Scan for the cell matching the given text and deliver its (X, Y) coordinate at center. 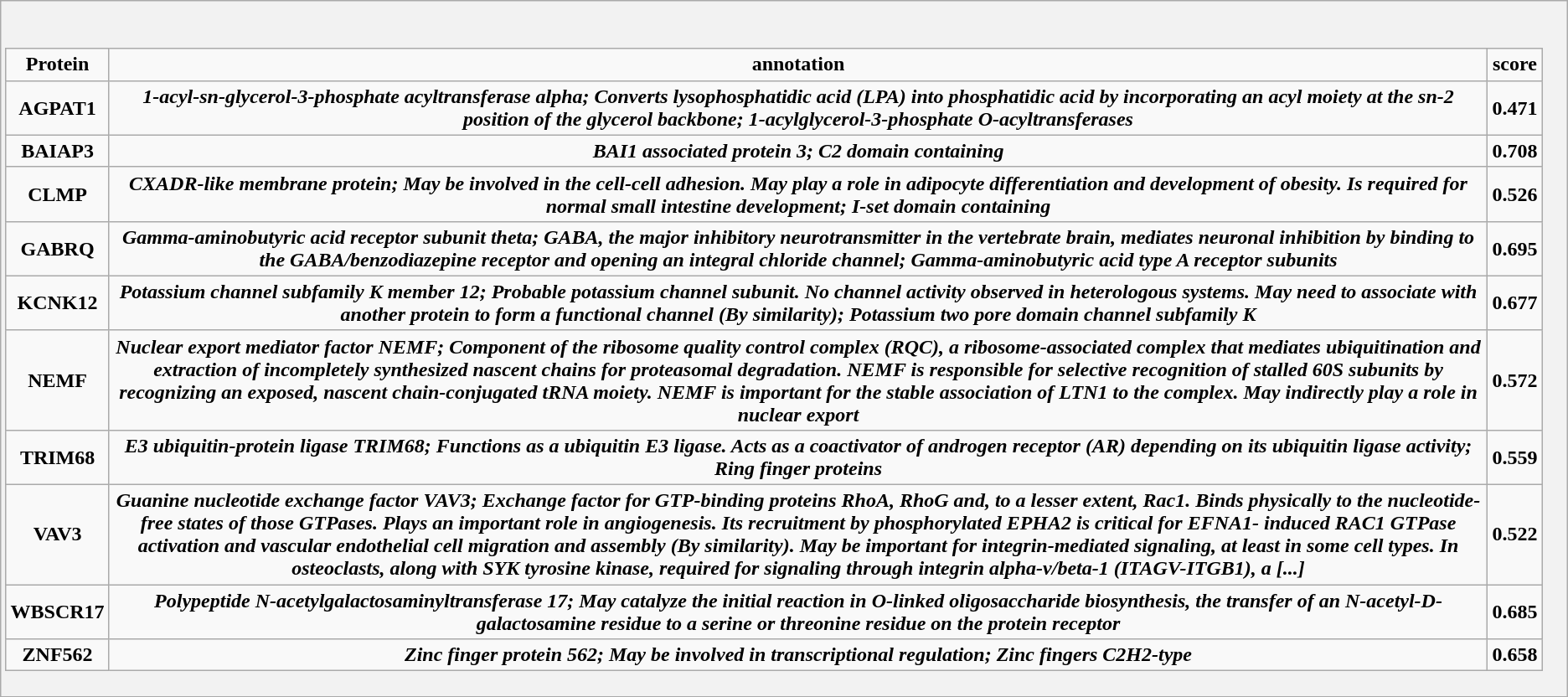
NEMF (57, 380)
ZNF562 (57, 655)
TRIM68 (57, 457)
GABRQ (57, 248)
BAIAP3 (57, 151)
0.572 (1514, 380)
0.559 (1514, 457)
0.695 (1514, 248)
0.677 (1514, 303)
0.658 (1514, 655)
Zinc finger protein 562; May be involved in transcriptional regulation; Zinc fingers C2H2-type (798, 655)
score (1514, 65)
0.708 (1514, 151)
AGPAT1 (57, 107)
0.526 (1514, 194)
KCNK12 (57, 303)
0.685 (1514, 612)
annotation (798, 65)
BAI1 associated protein 3; C2 domain containing (798, 151)
WBSCR17 (57, 612)
VAV3 (57, 534)
0.471 (1514, 107)
CLMP (57, 194)
Protein (57, 65)
0.522 (1514, 534)
